Pinpoint the cell where the given text exists, returning its (x, y) midpoint coordinate. 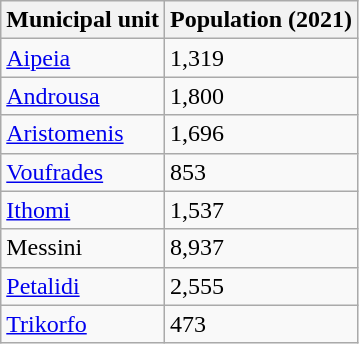
Messini (83, 248)
8,937 (262, 248)
Androusa (83, 96)
853 (262, 172)
Population (2021) (262, 20)
Voufrades (83, 172)
2,555 (262, 286)
Petalidi (83, 286)
Trikorfo (83, 324)
1,319 (262, 58)
Municipal unit (83, 20)
Ithomi (83, 210)
1,696 (262, 134)
Aipeia (83, 58)
Aristomenis (83, 134)
473 (262, 324)
1,800 (262, 96)
1,537 (262, 210)
